Return [X, Y] of the center of cell containing provided text 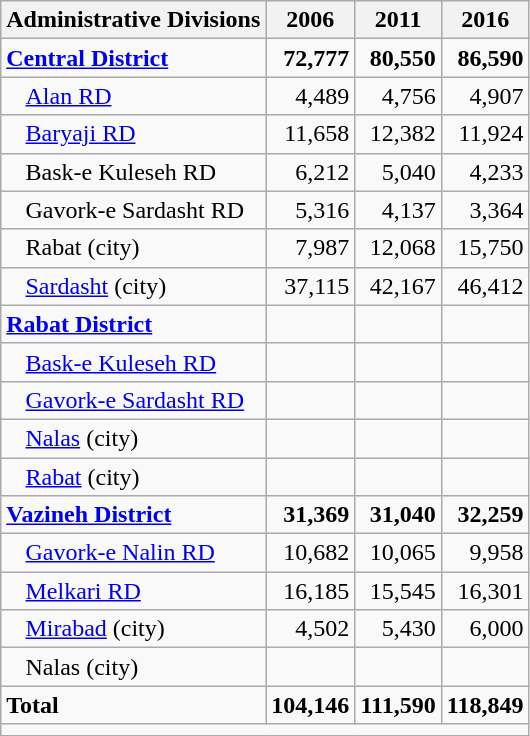
42,167 [398, 286]
Sardasht (city) [134, 286]
Vazineh District [134, 515]
5,430 [398, 629]
4,233 [485, 172]
2011 [398, 20]
86,590 [485, 58]
10,682 [310, 553]
31,369 [310, 515]
Administrative Divisions [134, 20]
72,777 [310, 58]
4,137 [398, 210]
80,550 [398, 58]
Rabat District [134, 324]
4,489 [310, 96]
104,146 [310, 705]
15,750 [485, 248]
10,065 [398, 553]
Central District [134, 58]
12,068 [398, 248]
3,364 [485, 210]
Gavork-e Nalin RD [134, 553]
118,849 [485, 705]
5,316 [310, 210]
Alan RD [134, 96]
16,301 [485, 591]
4,502 [310, 629]
4,907 [485, 96]
32,259 [485, 515]
15,545 [398, 591]
Mirabad (city) [134, 629]
111,590 [398, 705]
Melkari RD [134, 591]
46,412 [485, 286]
16,185 [310, 591]
2016 [485, 20]
11,658 [310, 134]
4,756 [398, 96]
6,212 [310, 172]
5,040 [398, 172]
6,000 [485, 629]
7,987 [310, 248]
Total [134, 705]
37,115 [310, 286]
2006 [310, 20]
31,040 [398, 515]
12,382 [398, 134]
Baryaji RD [134, 134]
9,958 [485, 553]
11,924 [485, 134]
